Capture the cell that displays the provided text and extract its [x, y] central coordinate. 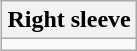
Right sleeve [69, 20]
